Find where the given text appears and provide that cell's center as [X, Y] coordinate. 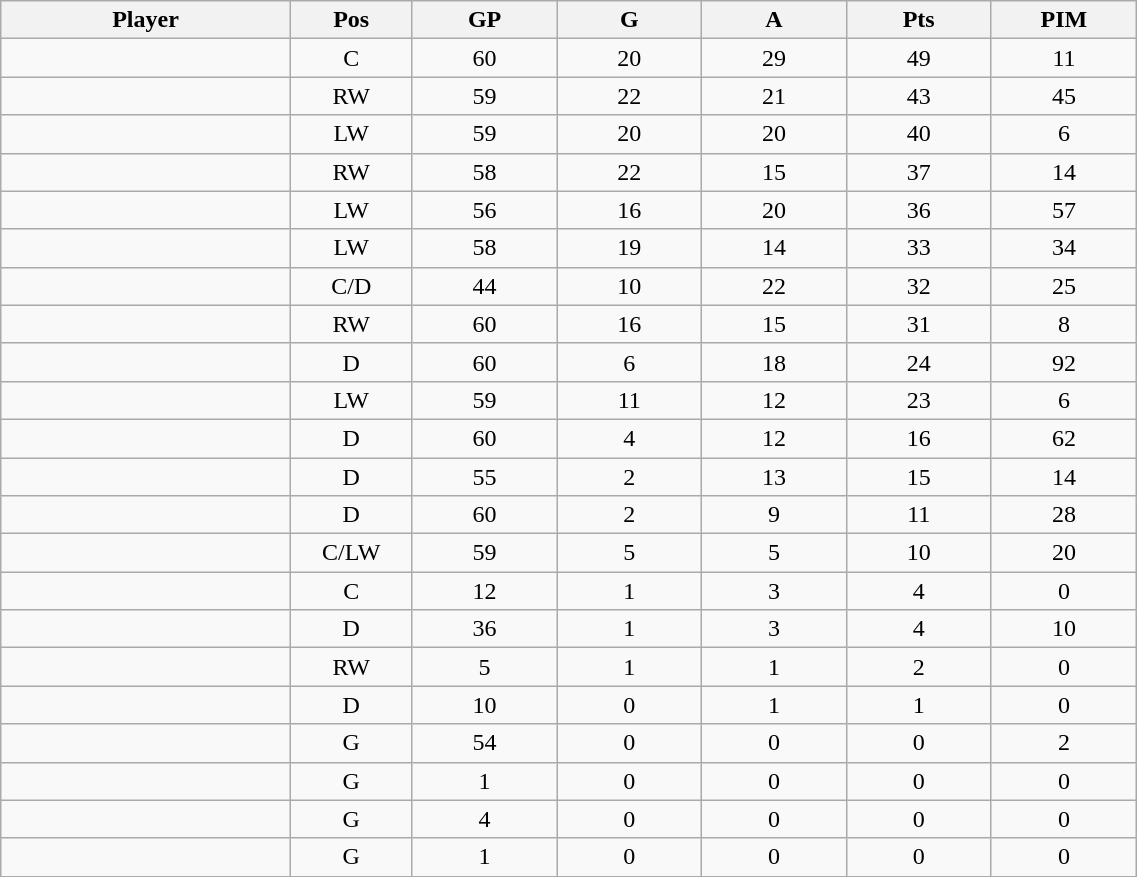
37 [918, 172]
23 [918, 400]
32 [918, 286]
54 [484, 743]
21 [774, 96]
24 [918, 362]
45 [1064, 96]
40 [918, 134]
C/LW [351, 553]
44 [484, 286]
18 [774, 362]
56 [484, 210]
49 [918, 58]
13 [774, 477]
Pos [351, 20]
43 [918, 96]
9 [774, 515]
92 [1064, 362]
8 [1064, 324]
19 [630, 248]
Pts [918, 20]
55 [484, 477]
25 [1064, 286]
A [774, 20]
PIM [1064, 20]
33 [918, 248]
34 [1064, 248]
C/D [351, 286]
57 [1064, 210]
29 [774, 58]
62 [1064, 438]
Player [146, 20]
28 [1064, 515]
31 [918, 324]
GP [484, 20]
